Scan for the cell matching the given text and deliver its [X, Y] coordinate at center. 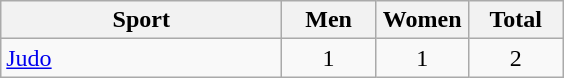
Sport [142, 20]
Judo [142, 58]
Women [422, 20]
2 [516, 58]
Men [329, 20]
Total [516, 20]
